Find where the given text appears and provide that cell's center as [X, Y] coordinate. 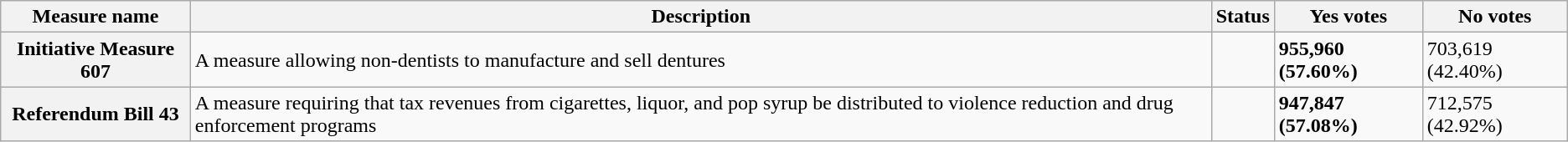
No votes [1494, 17]
Yes votes [1349, 17]
703,619 (42.40%) [1494, 60]
A measure requiring that tax revenues from cigarettes, liquor, and pop syrup be distributed to violence reduction and drug enforcement programs [700, 114]
Measure name [95, 17]
947,847 (57.08%) [1349, 114]
A measure allowing non-dentists to manufacture and sell dentures [700, 60]
955,960 (57.60%) [1349, 60]
712,575 (42.92%) [1494, 114]
Description [700, 17]
Referendum Bill 43 [95, 114]
Initiative Measure 607 [95, 60]
Status [1243, 17]
